Provide the [x, y] coordinate of the cell's center where the given text is located.  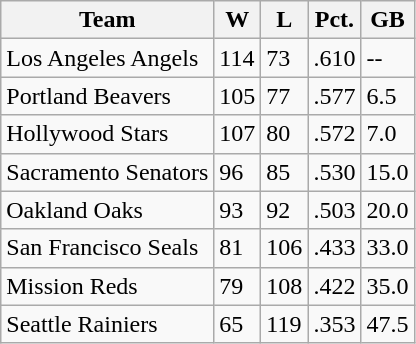
92 [284, 210]
15.0 [388, 172]
.577 [334, 96]
-- [388, 58]
108 [284, 286]
106 [284, 248]
.572 [334, 134]
L [284, 20]
Los Angeles Angels [108, 58]
Pct. [334, 20]
80 [284, 134]
96 [238, 172]
Mission Reds [108, 286]
77 [284, 96]
65 [238, 324]
6.5 [388, 96]
.353 [334, 324]
85 [284, 172]
35.0 [388, 286]
20.0 [388, 210]
79 [238, 286]
33.0 [388, 248]
93 [238, 210]
Oakland Oaks [108, 210]
114 [238, 58]
GB [388, 20]
81 [238, 248]
San Francisco Seals [108, 248]
.610 [334, 58]
Portland Beavers [108, 96]
.530 [334, 172]
Hollywood Stars [108, 134]
Sacramento Senators [108, 172]
W [238, 20]
Team [108, 20]
.503 [334, 210]
73 [284, 58]
107 [238, 134]
.433 [334, 248]
47.5 [388, 324]
.422 [334, 286]
Seattle Rainiers [108, 324]
105 [238, 96]
119 [284, 324]
7.0 [388, 134]
